Extract the (X, Y) coordinate from the center of the cell holding the provided text.  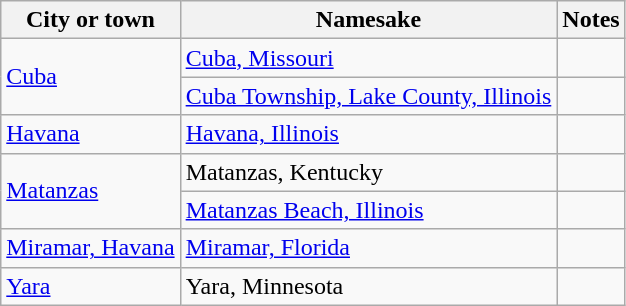
Namesake (368, 20)
Miramar, Florida (368, 248)
Matanzas Beach, Illinois (368, 210)
Havana (90, 134)
Cuba, Missouri (368, 58)
Miramar, Havana (90, 248)
Cuba (90, 77)
Cuba Township, Lake County, Illinois (368, 96)
Yara, Minnesota (368, 286)
Havana, Illinois (368, 134)
Matanzas (90, 191)
Matanzas, Kentucky (368, 172)
City or town (90, 20)
Notes (591, 20)
Yara (90, 286)
